Determine the (x, y) coordinate at the center of the cell enclosing the given text.  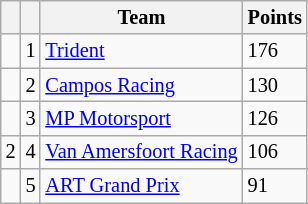
130 (275, 85)
91 (275, 186)
MP Motorsport (141, 118)
Team (141, 17)
Trident (141, 51)
Van Amersfoort Racing (141, 152)
3 (31, 118)
ART Grand Prix (141, 186)
176 (275, 51)
126 (275, 118)
106 (275, 152)
Campos Racing (141, 85)
5 (31, 186)
Points (275, 17)
4 (31, 152)
1 (31, 51)
